Return [X, Y] of the center of cell containing provided text 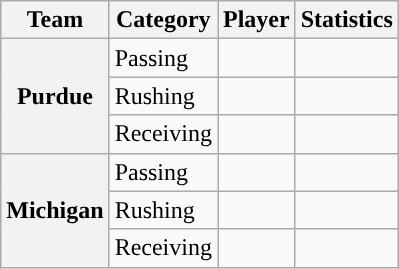
Michigan [55, 210]
Purdue [55, 96]
Team [55, 20]
Statistics [346, 20]
Player [257, 20]
Category [163, 20]
